Provide the (x, y) coordinate of the cell's center where the given text is located.  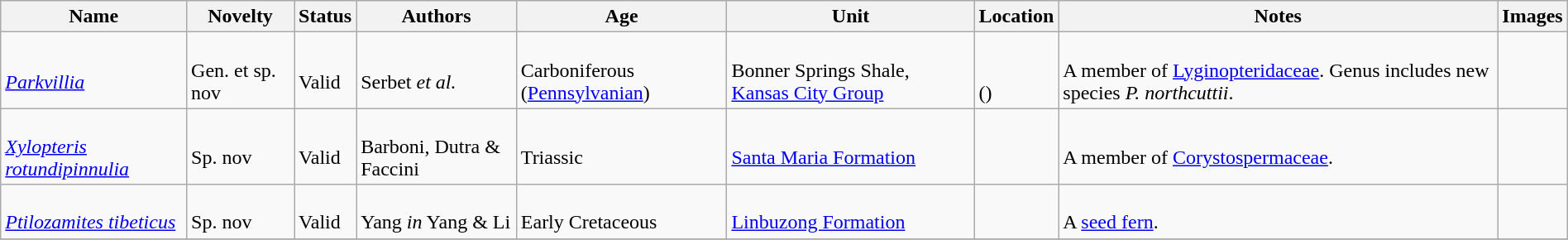
A member of Corystospermaceae. (1279, 146)
Yang in Yang & Li (437, 212)
Novelty (241, 17)
A seed fern. (1279, 212)
Authors (437, 17)
Carboniferous (Pennsylvanian) (622, 70)
Barboni, Dutra & Faccini (437, 146)
Linbuzong Formation (850, 212)
Xylopteris rotundipinnulia (94, 146)
Parkvillia (94, 70)
Santa Maria Formation (850, 146)
Ptilozamites tibeticus (94, 212)
Age (622, 17)
Early Cretaceous (622, 212)
Unit (850, 17)
A member of Lyginopteridaceae. Genus includes new species P. northcuttii. (1279, 70)
() (1016, 70)
Name (94, 17)
Serbet et al. (437, 70)
Notes (1279, 17)
Bonner Springs Shale, Kansas City Group (850, 70)
Status (326, 17)
Triassic (622, 146)
Location (1016, 17)
Gen. et sp. nov (241, 70)
Images (1532, 17)
